Return the [x, y] coordinate for the center point of the cell that contains the specified text.  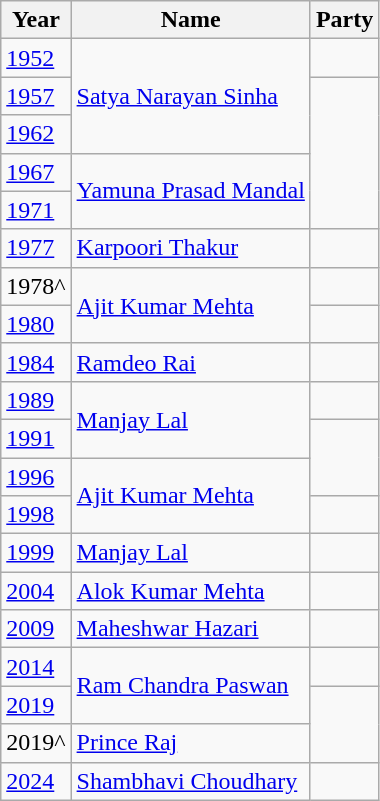
Alok Kumar Mehta [190, 591]
2019 [36, 705]
1984 [36, 362]
1980 [36, 324]
1999 [36, 553]
Ramdeo Rai [190, 362]
2004 [36, 591]
Year [36, 20]
1967 [36, 172]
1952 [36, 58]
1957 [36, 96]
1998 [36, 515]
Name [190, 20]
Yamuna Prasad Mandal [190, 191]
2024 [36, 781]
1996 [36, 477]
1978^ [36, 286]
2014 [36, 667]
Maheshwar Hazari [190, 629]
Prince Raj [190, 743]
2019^ [36, 743]
1989 [36, 400]
Party [344, 20]
Shambhavi Choudhary [190, 781]
1971 [36, 210]
Ram Chandra Paswan [190, 686]
Karpoori Thakur [190, 248]
Satya Narayan Sinha [190, 96]
1991 [36, 438]
2009 [36, 629]
1977 [36, 248]
1962 [36, 134]
